Output the (x, y) coordinate of the center of the cell containing the given text.  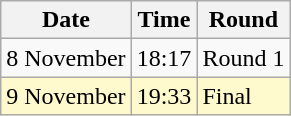
Round (244, 20)
9 November (66, 96)
8 November (66, 58)
19:33 (164, 96)
Final (244, 96)
Time (164, 20)
18:17 (164, 58)
Date (66, 20)
Round 1 (244, 58)
